Capture the cell that displays the provided text and extract its (x, y) central coordinate. 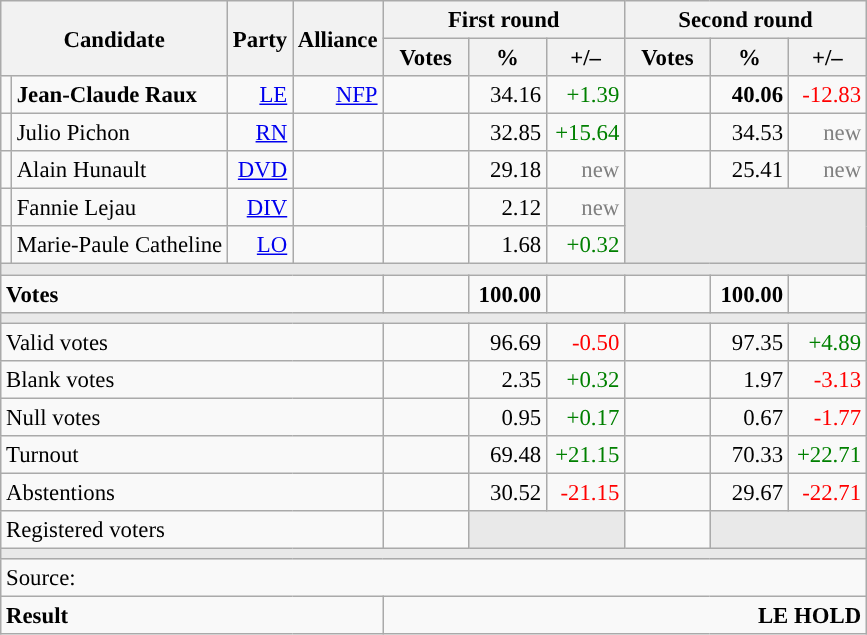
+4.89 (827, 342)
40.06 (749, 95)
32.85 (507, 133)
Result (192, 616)
+0.17 (586, 417)
-3.13 (827, 379)
0.95 (507, 417)
Blank votes (192, 379)
Jean-Claude Raux (119, 95)
-22.71 (827, 492)
Julio Pichon (119, 133)
29.18 (507, 170)
1.68 (507, 245)
34.16 (507, 95)
Abstentions (192, 492)
Null votes (192, 417)
2.35 (507, 379)
2.12 (507, 208)
-1.77 (827, 417)
96.69 (507, 342)
LE (260, 95)
+21.15 (586, 455)
97.35 (749, 342)
LE HOLD (625, 616)
DVD (260, 170)
+22.71 (827, 455)
Fannie Lejau (119, 208)
+1.39 (586, 95)
Candidate (114, 38)
NFP (338, 95)
69.48 (507, 455)
70.33 (749, 455)
Party (260, 38)
-0.50 (586, 342)
-12.83 (827, 95)
0.67 (749, 417)
Alain Hunault (119, 170)
-21.15 (586, 492)
25.41 (749, 170)
RN (260, 133)
30.52 (507, 492)
34.53 (749, 133)
Second round (746, 20)
First round (504, 20)
Valid votes (192, 342)
Turnout (192, 455)
DIV (260, 208)
29.67 (749, 492)
+15.64 (586, 133)
Alliance (338, 38)
Registered voters (192, 530)
1.97 (749, 379)
Source: (434, 578)
LO (260, 245)
Marie-Paule Catheline (119, 245)
